Pinpoint the cell where the given text exists, returning its (x, y) midpoint coordinate. 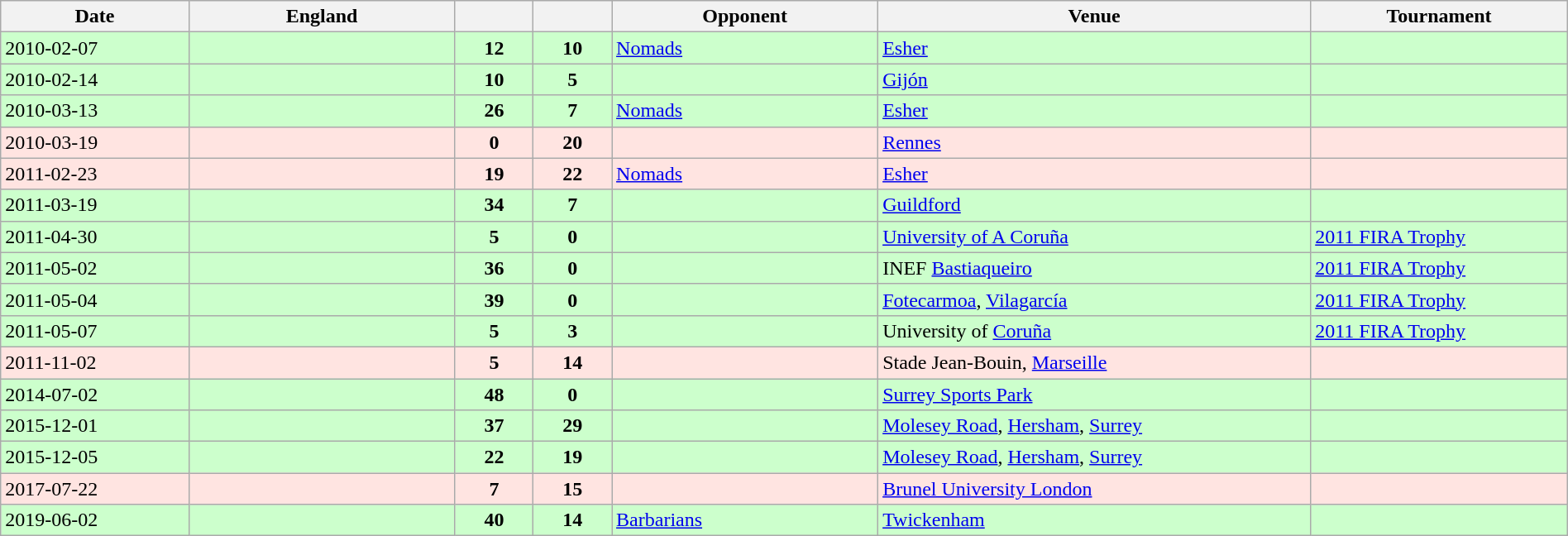
2010-02-14 (94, 79)
Brunel University London (1095, 489)
20 (572, 142)
2017-07-22 (94, 489)
Opponent (745, 17)
2010-03-19 (94, 142)
Stade Jean-Bouin, Marseille (1095, 362)
15 (572, 489)
34 (495, 205)
University of Coruña (1095, 331)
3 (572, 331)
2011-05-07 (94, 331)
England (322, 17)
2010-03-13 (94, 111)
Twickenham (1095, 520)
University of A Coruña (1095, 237)
2011-11-02 (94, 362)
12 (495, 48)
2010-02-07 (94, 48)
37 (495, 426)
40 (495, 520)
Rennes (1095, 142)
2011-02-23 (94, 174)
48 (495, 395)
Guildford (1095, 205)
2015-12-01 (94, 426)
29 (572, 426)
2014-07-02 (94, 395)
2015-12-05 (94, 457)
2011-05-02 (94, 268)
INEF Bastiaqueiro (1095, 268)
2019-06-02 (94, 520)
26 (495, 111)
Venue (1095, 17)
39 (495, 299)
Fotecarmoa, Vilagarcía (1095, 299)
36 (495, 268)
2011-04-30 (94, 237)
Gijón (1095, 79)
Tournament (1439, 17)
2011-03-19 (94, 205)
Surrey Sports Park (1095, 395)
Date (94, 17)
Barbarians (745, 520)
2011-05-04 (94, 299)
